Capture the cell that displays the provided text and extract its (x, y) central coordinate. 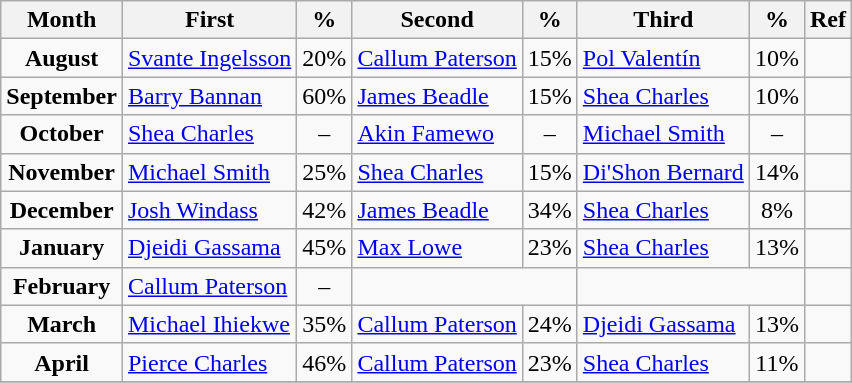
Michael Ihiekwe (209, 324)
December (62, 210)
14% (776, 172)
September (62, 96)
Pol Valentín (663, 58)
January (62, 248)
45% (324, 248)
April (62, 362)
42% (324, 210)
46% (324, 362)
October (62, 134)
First (209, 20)
34% (550, 210)
August (62, 58)
Month (62, 20)
Max Lowe (437, 248)
11% (776, 362)
20% (324, 58)
35% (324, 324)
November (62, 172)
February (62, 286)
Josh Windass (209, 210)
March (62, 324)
Svante Ingelsson (209, 58)
24% (550, 324)
Akin Famewo (437, 134)
Ref (828, 20)
Third (663, 20)
Di'Shon Bernard (663, 172)
8% (776, 210)
Barry Bannan (209, 96)
Pierce Charles (209, 362)
60% (324, 96)
25% (324, 172)
Second (437, 20)
